Return (x, y) of the center of cell containing provided text 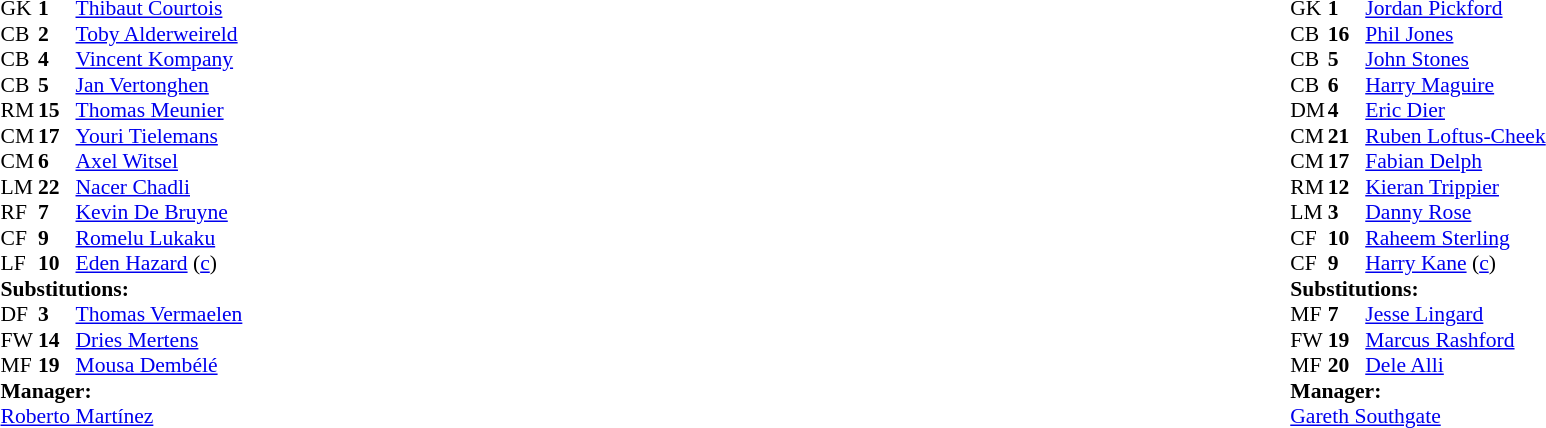
Axel Witsel (160, 161)
Kieran Trippier (1455, 187)
Fabian Delph (1455, 161)
DM (1309, 111)
12 (1347, 187)
21 (1347, 136)
Phil Jones (1455, 34)
LF (19, 263)
2 (57, 34)
Harry Maguire (1455, 85)
Eden Hazard (c) (160, 263)
20 (1347, 365)
Marcus Rashford (1455, 340)
Vincent Kompany (160, 59)
Youri Tielemans (160, 136)
DF (19, 315)
Thomas Vermaelen (160, 315)
Thomas Meunier (160, 111)
Mousa Dembélé (160, 365)
Danny Rose (1455, 213)
RF (19, 213)
Eric Dier (1455, 111)
16 (1347, 34)
Jesse Lingard (1455, 315)
Romelu Lukaku (160, 238)
Dele Alli (1455, 365)
Ruben Loftus-Cheek (1455, 136)
Kevin De Bruyne (160, 213)
Jan Vertonghen (160, 85)
Nacer Chadli (160, 187)
John Stones (1455, 59)
Harry Kane (c) (1455, 263)
15 (57, 111)
Dries Mertens (160, 340)
Toby Alderweireld (160, 34)
22 (57, 187)
14 (57, 340)
Raheem Sterling (1455, 238)
